Identify which cell holds the provided text, then report its [X, Y] central coordinate. 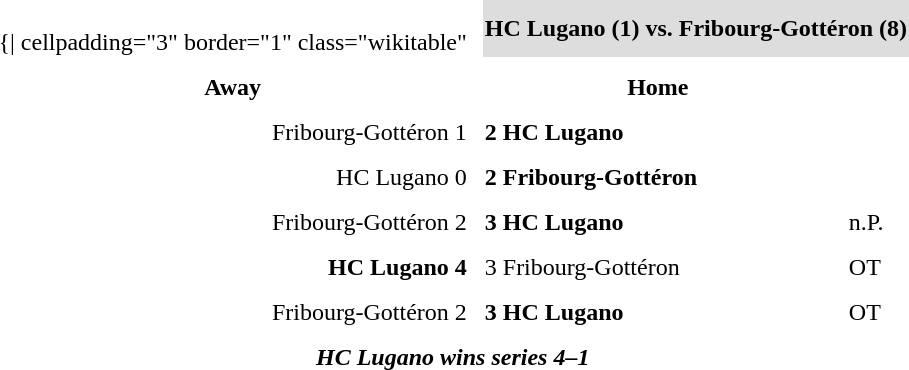
2 Fribourg-Gottéron [658, 177]
2 HC Lugano [658, 132]
3 Fribourg-Gottéron [658, 267]
Home [658, 87]
n.P. [878, 222]
HC Lugano (1) vs. Fribourg-Gottéron (8) [696, 28]
